Capture the cell that displays the provided text and extract its [X, Y] central coordinate. 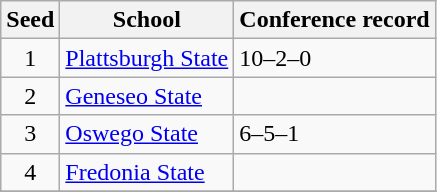
1 [30, 58]
Seed [30, 20]
2 [30, 96]
3 [30, 134]
4 [30, 172]
Conference record [334, 20]
10–2–0 [334, 58]
Plattsburgh State [147, 58]
Fredonia State [147, 172]
Geneseo State [147, 96]
School [147, 20]
6–5–1 [334, 134]
Oswego State [147, 134]
